From the cell containing the given text, extract its center point as (X, Y) coordinate. 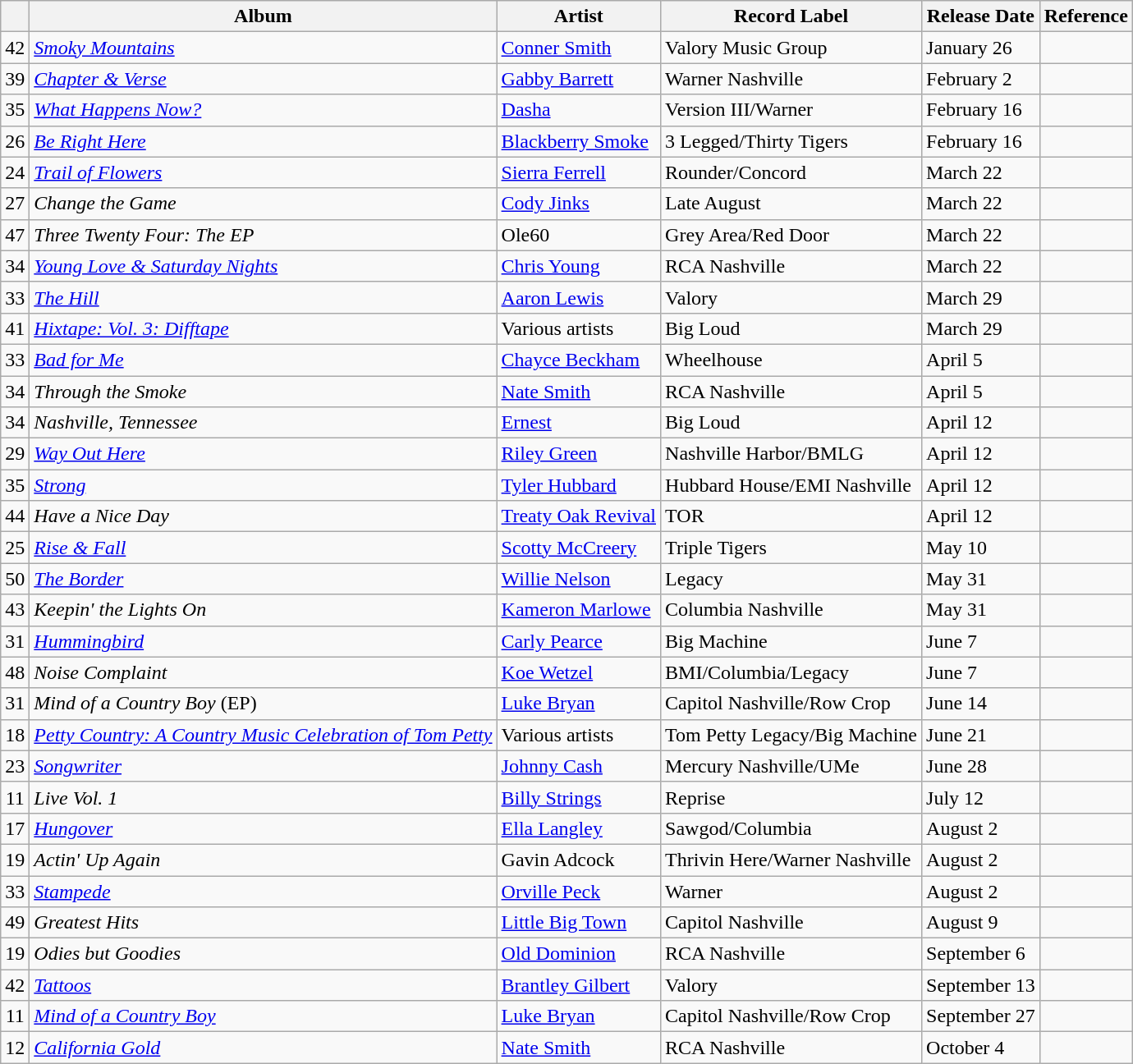
Tattoos (263, 985)
Chapter & Verse (263, 79)
Mind of a Country Boy (263, 1016)
Strong (263, 485)
Rise & Fall (263, 548)
Mind of a Country Boy (EP) (263, 704)
Hummingbird (263, 641)
What Happens Now? (263, 110)
Scotty McCreery (578, 548)
Warner Nashville (791, 79)
Gavin Adcock (578, 860)
Aaron Lewis (578, 297)
The Border (263, 579)
Nashville Harbor/BMLG (791, 454)
Riley Green (578, 454)
Stampede (263, 891)
Orville Peck (578, 891)
Hixtape: Vol. 3: Difftape (263, 328)
Songwriter (263, 766)
27 (15, 204)
Reference (1085, 16)
48 (15, 672)
Billy Strings (578, 797)
August 9 (981, 923)
Rounder/Concord (791, 172)
Kameron Marlowe (578, 610)
Mercury Nashville/UMe (791, 766)
41 (15, 328)
Treaty Oak Revival (578, 516)
Ernest (578, 423)
Legacy (791, 579)
49 (15, 923)
Reprise (791, 797)
Wheelhouse (791, 360)
Little Big Town (578, 923)
Capitol Nashville (791, 923)
Greatest Hits (263, 923)
Johnny Cash (578, 766)
Noise Complaint (263, 672)
Columbia Nashville (791, 610)
Dasha (578, 110)
Conner Smith (578, 48)
Have a Nice Day (263, 516)
Sierra Ferrell (578, 172)
Hubbard House/EMI Nashville (791, 485)
Ella Langley (578, 828)
September 27 (981, 1016)
BMI/Columbia/Legacy (791, 672)
Through the Smoke (263, 392)
January 26 (981, 48)
Actin' Up Again (263, 860)
Change the Game (263, 204)
29 (15, 454)
Carly Pearce (578, 641)
Nashville, Tennessee (263, 423)
Sawgod/Columbia (791, 828)
October 4 (981, 1048)
June 28 (981, 766)
Tom Petty Legacy/Big Machine (791, 735)
12 (15, 1048)
Koe Wetzel (578, 672)
Hungover (263, 828)
Brantley Gilbert (578, 985)
Record Label (791, 16)
50 (15, 579)
Keepin' the Lights On (263, 610)
Release Date (981, 16)
Late August (791, 204)
39 (15, 79)
Willie Nelson (578, 579)
Live Vol. 1 (263, 797)
Old Dominion (578, 954)
Young Love & Saturday Nights (263, 266)
43 (15, 610)
23 (15, 766)
18 (15, 735)
44 (15, 516)
Petty Country: A Country Music Celebration of Tom Petty (263, 735)
Tyler Hubbard (578, 485)
Ole60 (578, 235)
47 (15, 235)
Way Out Here (263, 454)
Chris Young (578, 266)
Odies but Goodies (263, 954)
September 6 (981, 954)
Gabby Barrett (578, 79)
26 (15, 141)
TOR (791, 516)
Warner (791, 891)
Grey Area/Red Door (791, 235)
Album (263, 16)
25 (15, 548)
The Hill (263, 297)
Big Machine (791, 641)
Smoky Mountains (263, 48)
June 14 (981, 704)
July 12 (981, 797)
May 10 (981, 548)
Bad for Me (263, 360)
California Gold (263, 1048)
Triple Tigers (791, 548)
Blackberry Smoke (578, 141)
17 (15, 828)
Be Right Here (263, 141)
February 2 (981, 79)
24 (15, 172)
Cody Jinks (578, 204)
Trail of Flowers (263, 172)
Three Twenty Four: The EP (263, 235)
September 13 (981, 985)
Artist (578, 16)
Version III/Warner (791, 110)
June 21 (981, 735)
Valory Music Group (791, 48)
3 Legged/Thirty Tigers (791, 141)
Chayce Beckham (578, 360)
Thrivin Here/Warner Nashville (791, 860)
